Detect which cell encompasses the target text, then output its (x, y) center coordinate. 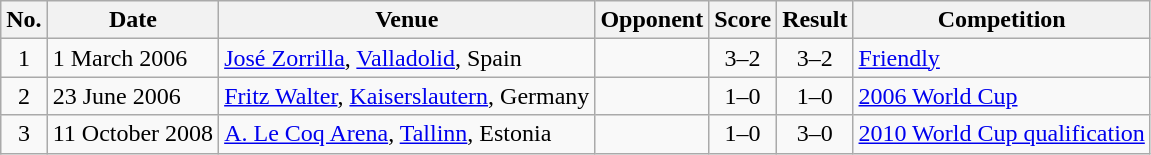
Opponent (652, 20)
No. (24, 20)
Date (132, 20)
3 (24, 134)
2 (24, 96)
Score (743, 20)
Fritz Walter, Kaiserslautern, Germany (407, 96)
2006 World Cup (1002, 96)
2010 World Cup qualification (1002, 134)
Friendly (1002, 58)
José Zorrilla, Valladolid, Spain (407, 58)
A. Le Coq Arena, Tallinn, Estonia (407, 134)
11 October 2008 (132, 134)
3–0 (815, 134)
23 June 2006 (132, 96)
1 March 2006 (132, 58)
Venue (407, 20)
1 (24, 58)
Result (815, 20)
Competition (1002, 20)
